Detect which cell encompasses the target text, then output its [x, y] center coordinate. 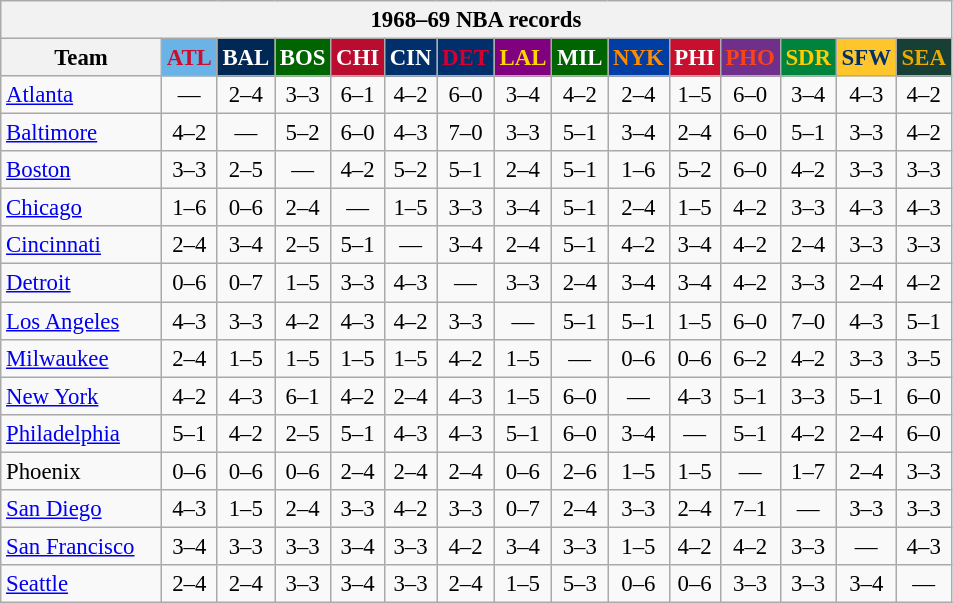
CHI [358, 58]
2–6 [580, 471]
7–1 [750, 509]
Los Angeles [82, 321]
Chicago [82, 208]
SFW [866, 58]
MIL [580, 58]
San Diego [82, 509]
PHO [750, 58]
LAL [522, 58]
SEA [924, 58]
BAL [246, 58]
Cincinnati [82, 245]
DET [466, 58]
6–2 [750, 358]
New York [82, 396]
Seattle [82, 584]
3–5 [924, 358]
Phoenix [82, 471]
1–7 [808, 471]
Boston [82, 170]
Atlanta [82, 95]
ATL [189, 58]
Milwaukee [82, 358]
San Francisco [82, 546]
1968–69 NBA records [476, 20]
Detroit [82, 283]
BOS [303, 58]
Team [82, 58]
Philadelphia [82, 433]
SDR [808, 58]
NYK [638, 58]
Baltimore [82, 133]
PHI [694, 58]
5–3 [580, 584]
CIN [410, 58]
